Determine the (x, y) coordinate at the center of the cell enclosing the given text.  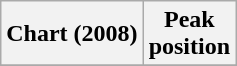
Peakposition (189, 34)
Chart (2008) (72, 34)
